For the text-containing cell, return its midpoint in (x, y) coordinate format. 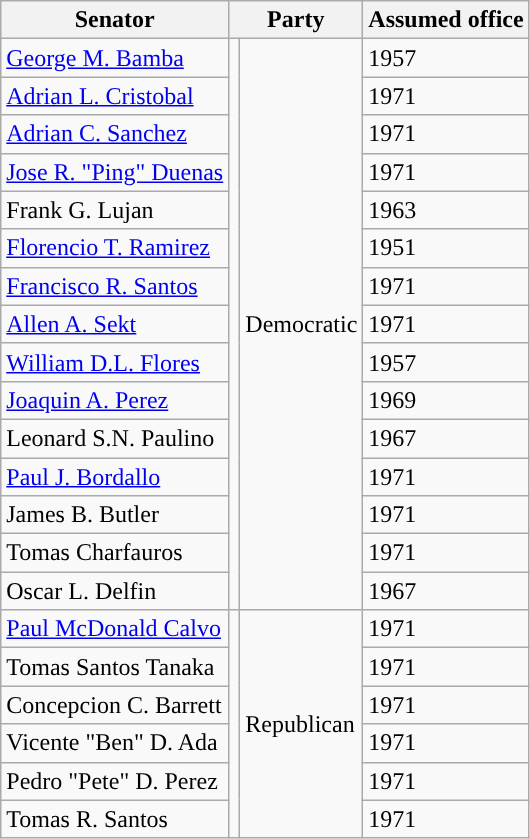
Florencio T. Ramirez (115, 248)
Frank G. Lujan (115, 210)
Concepcion C. Barrett (115, 705)
Tomas Charfauros (115, 553)
Leonard S.N. Paulino (115, 438)
Oscar L. Delfin (115, 591)
George M. Bamba (115, 58)
Allen A. Sekt (115, 324)
Assumed office (446, 20)
Democratic (302, 324)
Tomas R. Santos (115, 819)
1969 (446, 400)
James B. Butler (115, 515)
Francisco R. Santos (115, 286)
1963 (446, 210)
Tomas Santos Tanaka (115, 667)
1951 (446, 248)
Adrian L. Cristobal (115, 96)
Pedro "Pete" D. Perez (115, 781)
William D.L. Flores (115, 362)
Senator (115, 20)
Republican (302, 724)
Party (296, 20)
Jose R. "Ping" Duenas (115, 172)
Paul McDonald Calvo (115, 629)
Joaquin A. Perez (115, 400)
Vicente "Ben" D. Ada (115, 743)
Adrian C. Sanchez (115, 134)
Paul J. Bordallo (115, 477)
